Search for the cell housing the specified text and yield its (x, y) center coordinate. 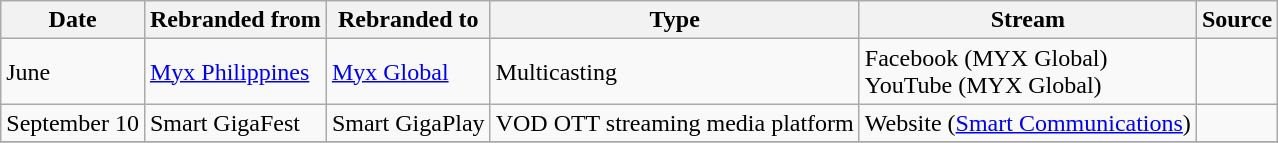
Website (Smart Communications) (1028, 123)
Multicasting (674, 72)
June (73, 72)
Myx Global (408, 72)
Type (674, 20)
Smart GigaPlay (408, 123)
Rebranded from (235, 20)
VOD OTT streaming media platform (674, 123)
Date (73, 20)
Myx Philippines (235, 72)
September 10 (73, 123)
Facebook (MYX Global)YouTube (MYX Global) (1028, 72)
Stream (1028, 20)
Rebranded to (408, 20)
Smart GigaFest (235, 123)
Source (1236, 20)
